Return (x, y) of the center of cell containing provided text 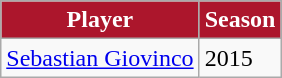
Sebastian Giovinco (100, 58)
2015 (240, 58)
Player (100, 20)
Season (240, 20)
